Provide the (x, y) coordinate of the cell's center where the given text is located.  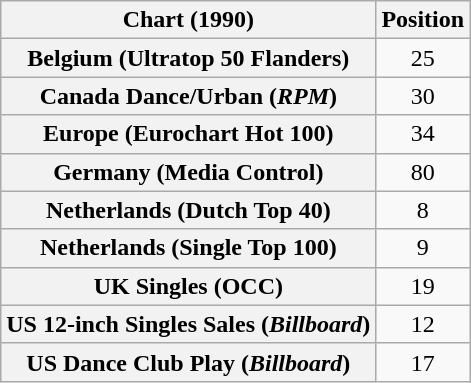
Belgium (Ultratop 50 Flanders) (188, 58)
UK Singles (OCC) (188, 286)
Netherlands (Dutch Top 40) (188, 210)
Chart (1990) (188, 20)
Netherlands (Single Top 100) (188, 248)
12 (423, 324)
17 (423, 362)
Germany (Media Control) (188, 172)
25 (423, 58)
9 (423, 248)
Canada Dance/Urban (RPM) (188, 96)
34 (423, 134)
US Dance Club Play (Billboard) (188, 362)
Europe (Eurochart Hot 100) (188, 134)
30 (423, 96)
US 12-inch Singles Sales (Billboard) (188, 324)
8 (423, 210)
80 (423, 172)
19 (423, 286)
Position (423, 20)
